From the cell containing the given text, extract its center point as [X, Y] coordinate. 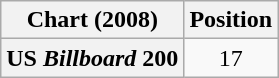
Position [231, 20]
17 [231, 58]
Chart (2008) [92, 20]
US Billboard 200 [92, 58]
